Detect which cell encompasses the target text, then output its (x, y) center coordinate. 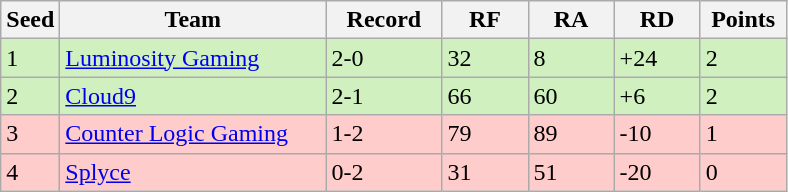
32 (485, 58)
66 (485, 96)
Points (743, 20)
Seed (30, 20)
Record (384, 20)
4 (30, 172)
-20 (657, 172)
51 (571, 172)
2-1 (384, 96)
+6 (657, 96)
2-0 (384, 58)
1-2 (384, 134)
RA (571, 20)
Team (193, 20)
Counter Logic Gaming (193, 134)
89 (571, 134)
0-2 (384, 172)
0 (743, 172)
8 (571, 58)
3 (30, 134)
Splyce (193, 172)
79 (485, 134)
Luminosity Gaming (193, 58)
+24 (657, 58)
RF (485, 20)
31 (485, 172)
RD (657, 20)
60 (571, 96)
-10 (657, 134)
Cloud9 (193, 96)
